Output the [X, Y] coordinate of the center of the cell containing the given text.  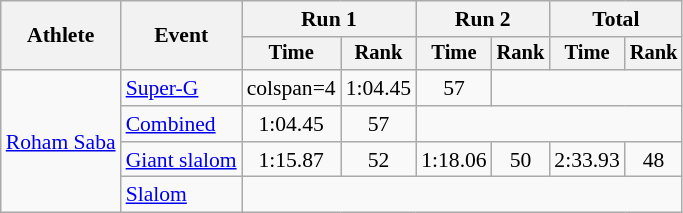
1:15.87 [292, 160]
Super-G [182, 88]
colspan=4 [292, 88]
Slalom [182, 195]
50 [521, 160]
2:33.93 [586, 160]
Athlete [61, 36]
Total [616, 19]
Run 2 [482, 19]
1:18.06 [454, 160]
52 [378, 160]
Event [182, 36]
Giant slalom [182, 160]
Roham Saba [61, 141]
Run 1 [330, 19]
48 [654, 160]
Combined [182, 124]
